For the text-containing cell, return its midpoint in (x, y) coordinate format. 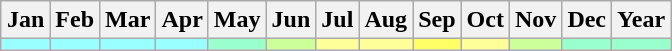
Apr (182, 20)
Jul (338, 20)
Feb (75, 20)
Jan (25, 20)
Nov (535, 20)
Oct (485, 20)
Dec (587, 20)
Jun (291, 20)
Mar (128, 20)
Aug (386, 20)
May (237, 20)
Year (642, 20)
Sep (437, 20)
